Identify which cell holds the provided text, then report its (x, y) central coordinate. 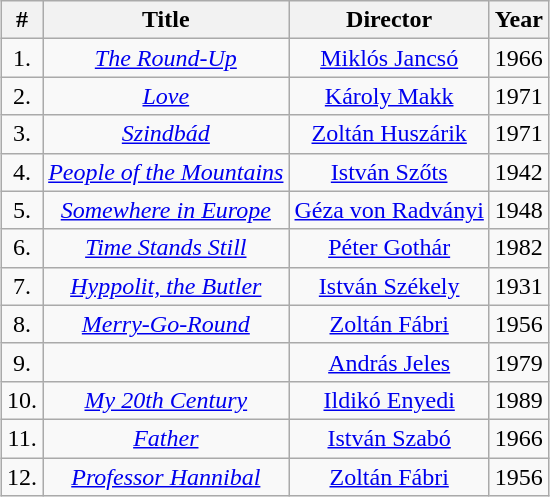
1982 (518, 248)
6. (22, 248)
1989 (518, 400)
István Szabó (389, 438)
1942 (518, 172)
12. (22, 477)
Szindbád (166, 134)
Géza von Radványi (389, 210)
# (22, 20)
Love (166, 96)
4. (22, 172)
Károly Makk (389, 96)
Miklós Jancsó (389, 58)
5. (22, 210)
8. (22, 324)
István Szőts (389, 172)
Year (518, 20)
People of the Mountains (166, 172)
9. (22, 362)
Hyppolit, the Butler (166, 286)
1979 (518, 362)
Professor Hannibal (166, 477)
András Jeles (389, 362)
7. (22, 286)
Somewhere in Europe (166, 210)
Zoltán Huszárik (389, 134)
István Székely (389, 286)
My 20th Century (166, 400)
1931 (518, 286)
Merry-Go-Round (166, 324)
1948 (518, 210)
Time Stands Still (166, 248)
3. (22, 134)
Father (166, 438)
Title (166, 20)
11. (22, 438)
Péter Gothár (389, 248)
The Round-Up (166, 58)
Director (389, 20)
2. (22, 96)
10. (22, 400)
1. (22, 58)
Ildikó Enyedi (389, 400)
